Return [X, Y] of the center of cell containing provided text 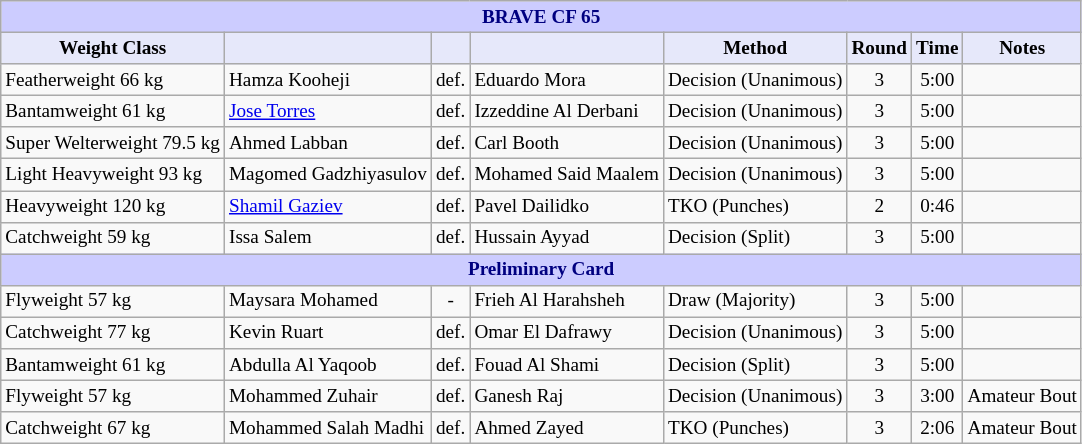
Izzeddine Al Derbani [567, 111]
Ganesh Raj [567, 396]
Time [938, 48]
Catchweight 59 kg [113, 238]
3:00 [938, 396]
2 [880, 206]
Mohammed Salah Madhi [328, 428]
Super Welterweight 79.5 kg [113, 143]
Preliminary Card [542, 270]
Shamil Gaziev [328, 206]
0:46 [938, 206]
- [450, 301]
Eduardo Mora [567, 80]
Notes [1022, 48]
Light Heavyweight 93 kg [113, 175]
Hussain Ayyad [567, 238]
Fouad Al Shami [567, 365]
Heavyweight 120 kg [113, 206]
Round [880, 48]
Maysara Mohamed [328, 301]
Frieh Al Harahsheh [567, 301]
Carl Booth [567, 143]
Catchweight 77 kg [113, 333]
Mohamed Said Maalem [567, 175]
Hamza Kooheji [328, 80]
2:06 [938, 428]
Featherweight 66 kg [113, 80]
Catchweight 67 kg [113, 428]
Pavel Dailidko [567, 206]
Ahmed Labban [328, 143]
Jose Torres [328, 111]
Weight Class [113, 48]
Method [754, 48]
Issa Salem [328, 238]
Abdulla Al Yaqoob [328, 365]
BRAVE CF 65 [542, 17]
Kevin Ruart [328, 333]
Mohammed Zuhair [328, 396]
Magomed Gadzhiyasulov [328, 175]
Ahmed Zayed [567, 428]
Omar El Dafrawy [567, 333]
Draw (Majority) [754, 301]
